Extract the (x, y) coordinate from the center of the cell holding the provided text.  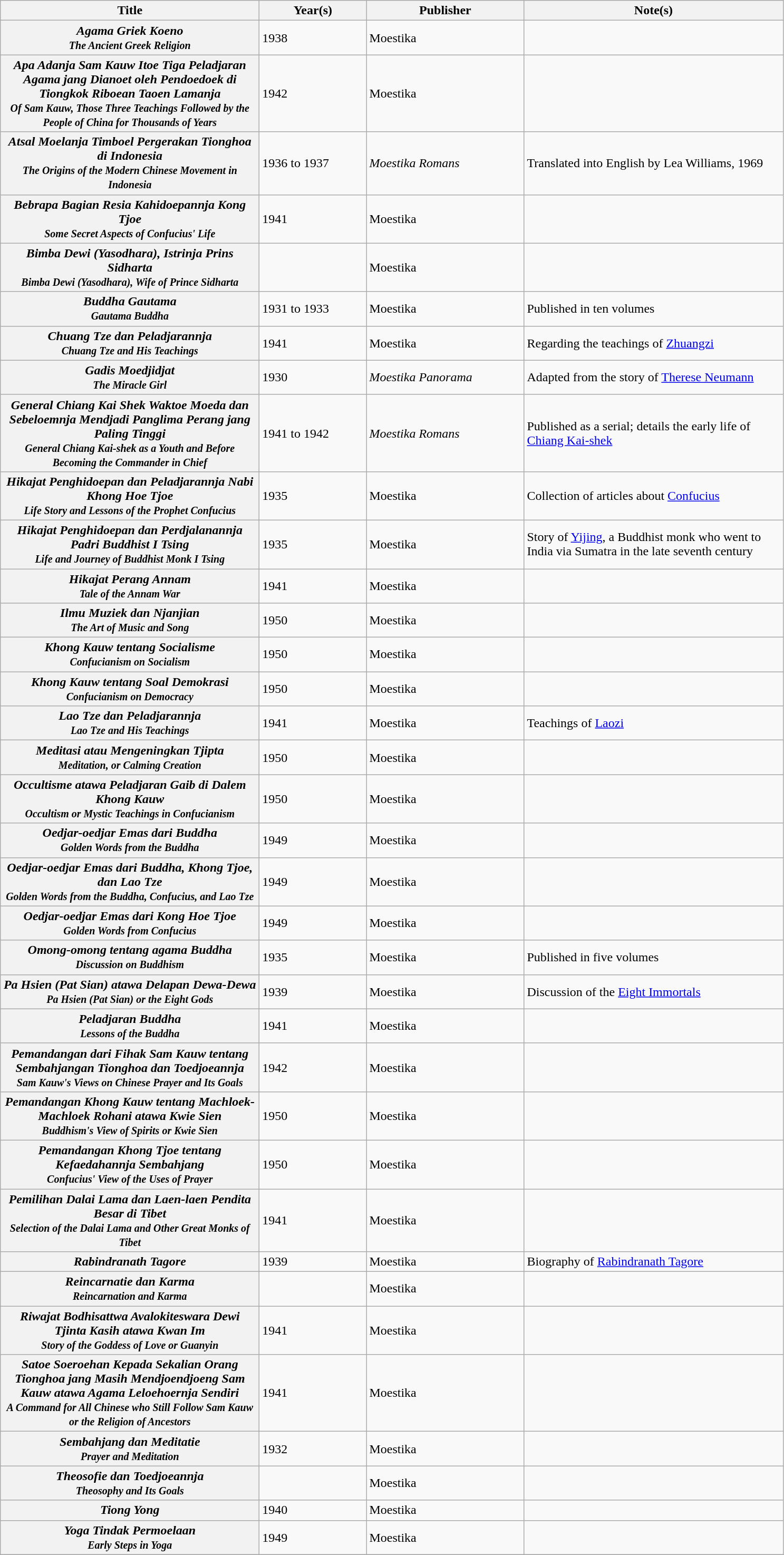
Occultisme atawa Peladjaran Gaib di Dalem Khong KauwOccultism or Mystic Teachings in Confucianism (130, 799)
Meditasi atau Mengeningkan TjiptaMeditation, or Calming Creation (130, 757)
1941 to 1942 (313, 433)
Translated into English by Lea Williams, 1969 (654, 163)
Hikajat Penghidoepan dan Peladjarannja Nabi Khong Hoe TjoeLife Story and Lessons of the Prophet Confucius (130, 496)
Regarding the teachings of Zhuangzi (654, 343)
Publisher (445, 11)
Khong Kauw tentang Soal DemokrasiConfucianism on Democracy (130, 689)
1932 (313, 1449)
Peladjaran BuddhaLessons of the Buddha (130, 1026)
1931 to 1933 (313, 309)
Year(s) (313, 11)
Hikajat Penghidoepan dan Perdjalanannja Padri Buddhist I TsingLife and Journey of Buddhist Monk I Tsing (130, 544)
Published as a serial; details the early life of Chiang Kai-shek (654, 433)
Adapted from the story of Therese Neumann (654, 378)
Lao Tze dan PeladjarannjaLao Tze and His Teachings (130, 723)
Chuang Tze dan PeladjarannjaChuang Tze and His Teachings (130, 343)
Yoga Tindak PermoelaanEarly Steps in Yoga (130, 1538)
Atsal Moelanja Timboel Pergerakan Tionghoa di IndonesiaThe Origins of the Modern Chinese Movement in Indonesia (130, 163)
Khong Kauw tentang SocialismeConfucianism on Socialism (130, 655)
Collection of articles about Confucius (654, 496)
Oedjar-oedjar Emas dari Buddha, Khong Tjoe, dan Lao TzeGolden Words from the Buddha, Confucius, and Lao Tze (130, 882)
Buddha GautamaGautama Buddha (130, 309)
Moestika Panorama (445, 378)
Agama Griek KoenoThe Ancient Greek Religion (130, 38)
Omong-omong tentang agama BuddhaDiscussion on Buddhism (130, 958)
Gadis MoedjidjatThe Miracle Girl (130, 378)
1938 (313, 38)
Bebrapa Bagian Resia Kahidoepannja Kong TjoeSome Secret Aspects of Confucius' Life (130, 219)
Ilmu Muziek dan NjanjianThe Art of Music and Song (130, 620)
Theosofie dan ToedjoeannjaTheosophy and Its Goals (130, 1483)
Rabindranath Tagore (130, 1262)
Pemilihan Dalai Lama dan Laen-laen Pendita Besar di TibetSelection of the Dalai Lama and Other Great Monks of Tibet (130, 1220)
Sembahjang dan MeditatiePrayer and Meditation (130, 1449)
Title (130, 11)
1930 (313, 378)
Published in five volumes (654, 958)
Riwajat Bodhisattwa Avalokiteswara Dewi Tjinta Kasih atawa Kwan ImStory of the Goddess of Love or Guanyin (130, 1330)
Tiong Yong (130, 1510)
Oedjar-oedjar Emas dari Kong Hoe TjoeGolden Words from Confucius (130, 923)
Note(s) (654, 11)
Bimba Dewi (Yasodhara), Istrinja Prins SidhartaBimba Dewi (Yasodhara), Wife of Prince Sidharta (130, 267)
Story of Yijing, a Buddhist monk who went to India via Sumatra in the late seventh century (654, 544)
Biography of Rabindranath Tagore (654, 1262)
Published in ten volumes (654, 309)
1936 to 1937 (313, 163)
Teachings of Laozi (654, 723)
Discussion of the Eight Immortals (654, 991)
Pemandangan dari Fihak Sam Kauw tentang Sembahjangan Tionghoa dan ToedjoeannjaSam Kauw's Views on Chinese Prayer and Its Goals (130, 1067)
1940 (313, 1510)
Pa Hsien (Pat Sian) atawa Delapan Dewa-DewaPa Hsien (Pat Sian) or the Eight Gods (130, 991)
Pemandangan Khong Tjoe tentang Kefaedahannja SembahjangConfucius' View of the Uses of Prayer (130, 1164)
Hikajat Perang AnnamTale of the Annam War (130, 585)
Reincarnatie dan KarmaReincarnation and Karma (130, 1289)
Pemandangan Khong Kauw tentang Machloek-Machloek Rohani atawa Kwie SienBuddhism's View of Spirits or Kwie Sien (130, 1116)
Oedjar-oedjar Emas dari BuddhaGolden Words from the Buddha (130, 841)
